Pinpoint the cell where the given text exists, returning its (x, y) midpoint coordinate. 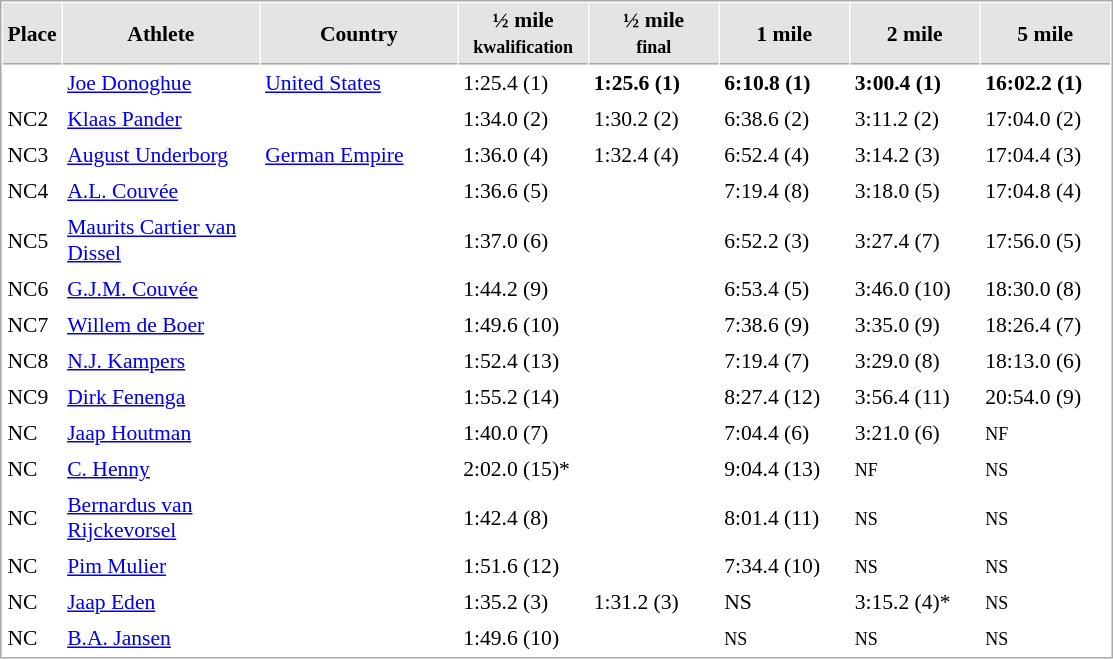
NC5 (32, 240)
C. Henny (161, 469)
1:32.4 (4) (654, 155)
7:19.4 (7) (784, 361)
Pim Mulier (161, 566)
6:10.8 (1) (784, 83)
1:35.2 (3) (524, 602)
2 mile (914, 34)
NC9 (32, 397)
Jaap Houtman (161, 433)
Athlete (161, 34)
6:38.6 (2) (784, 119)
3:15.2 (4)* (914, 602)
6:53.4 (5) (784, 289)
1:25.4 (1) (524, 83)
1:30.2 (2) (654, 119)
1:44.2 (9) (524, 289)
3:27.4 (7) (914, 240)
1:55.2 (14) (524, 397)
17:04.4 (3) (1046, 155)
17:56.0 (5) (1046, 240)
N.J. Kampers (161, 361)
Place (32, 34)
A.L. Couvée (161, 191)
1:31.2 (3) (654, 602)
Country (359, 34)
7:19.4 (8) (784, 191)
Joe Donoghue (161, 83)
½ milefinal (654, 34)
8:27.4 (12) (784, 397)
Willem de Boer (161, 325)
1:34.0 (2) (524, 119)
B.A. Jansen (161, 638)
August Underborg (161, 155)
7:38.6 (9) (784, 325)
1:36.0 (4) (524, 155)
Bernardus van Rijckevorsel (161, 518)
NC7 (32, 325)
1:36.6 (5) (524, 191)
3:21.0 (6) (914, 433)
3:35.0 (9) (914, 325)
Klaas Pander (161, 119)
8:01.4 (11) (784, 518)
3:00.4 (1) (914, 83)
2:02.0 (15)* (524, 469)
Maurits Cartier van Dissel (161, 240)
NC2 (32, 119)
1 mile (784, 34)
20:54.0 (9) (1046, 397)
NC8 (32, 361)
6:52.4 (4) (784, 155)
United States (359, 83)
1:40.0 (7) (524, 433)
7:04.4 (6) (784, 433)
18:13.0 (6) (1046, 361)
16:02.2 (1) (1046, 83)
6:52.2 (3) (784, 240)
NC3 (32, 155)
G.J.M. Couvée (161, 289)
NC4 (32, 191)
1:37.0 (6) (524, 240)
1:52.4 (13) (524, 361)
1:42.4 (8) (524, 518)
½ milekwalification (524, 34)
3:56.4 (11) (914, 397)
German Empire (359, 155)
Dirk Fenenga (161, 397)
7:34.4 (10) (784, 566)
18:26.4 (7) (1046, 325)
3:18.0 (5) (914, 191)
Jaap Eden (161, 602)
NC6 (32, 289)
5 mile (1046, 34)
3:11.2 (2) (914, 119)
1:25.6 (1) (654, 83)
17:04.8 (4) (1046, 191)
1:51.6 (12) (524, 566)
18:30.0 (8) (1046, 289)
9:04.4 (13) (784, 469)
17:04.0 (2) (1046, 119)
3:46.0 (10) (914, 289)
3:29.0 (8) (914, 361)
3:14.2 (3) (914, 155)
